Scan for the cell matching the given text and deliver its (x, y) coordinate at center. 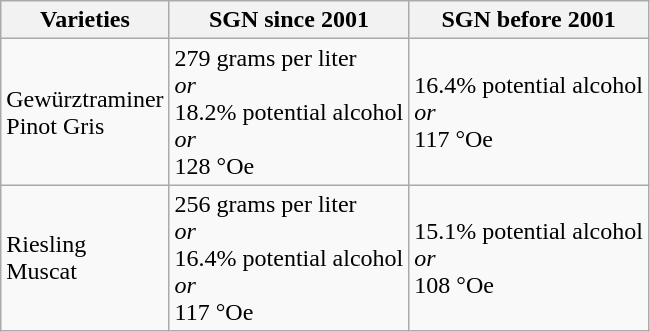
15.1% potential alcohol or 108 °Oe (529, 258)
Gewürztraminer Pinot Gris (85, 112)
SGN before 2001 (529, 20)
279 grams per liter or 18.2% potential alcohol or 128 °Oe (289, 112)
Varieties (85, 20)
SGN since 2001 (289, 20)
16.4% potential alcohol or 117 °Oe (529, 112)
256 grams per liter or 16.4% potential alcohol or 117 °Oe (289, 258)
Riesling Muscat (85, 258)
